Locate the cell with the specified text and output its [x, y] center coordinate. 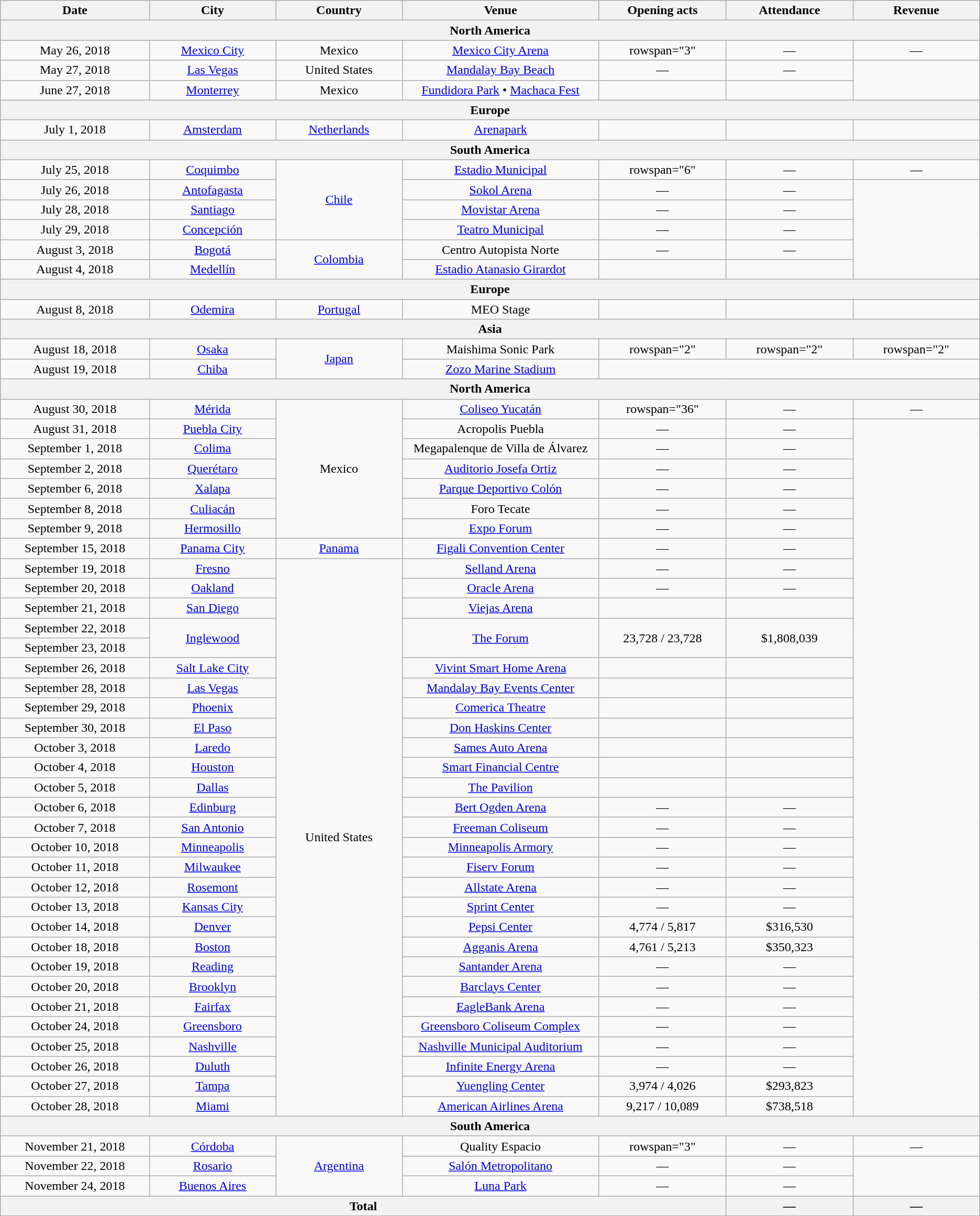
September 20, 2018 [75, 588]
$1,808,039 [789, 638]
Pepsi Center [500, 927]
Boston [213, 947]
Fresno [213, 568]
Nashville Municipal Auditorium [500, 1046]
Sokol Arena [500, 189]
September 15, 2018 [75, 548]
Chile [339, 199]
Fairfax [213, 1007]
Estadio Municipal [500, 170]
August 8, 2018 [75, 309]
July 29, 2018 [75, 229]
Panama [339, 548]
4,774 / 5,817 [663, 927]
September 26, 2018 [75, 668]
August 18, 2018 [75, 349]
Medellín [213, 270]
August 4, 2018 [75, 270]
October 21, 2018 [75, 1007]
October 26, 2018 [75, 1066]
Inglewood [213, 638]
Laredo [213, 748]
July 28, 2018 [75, 209]
Parque Deportivo Colón [500, 488]
October 18, 2018 [75, 947]
9,217 / 10,089 [663, 1106]
Miami [213, 1106]
November 22, 2018 [75, 1166]
October 3, 2018 [75, 748]
Mérida [213, 409]
Chiba [213, 369]
EagleBank Arena [500, 1007]
September 19, 2018 [75, 568]
Córdoba [213, 1146]
El Paso [213, 728]
Freeman Coliseum [500, 827]
Allstate Arena [500, 887]
Colima [213, 449]
Duluth [213, 1066]
Vivint Smart Home Arena [500, 668]
October 24, 2018 [75, 1027]
September 30, 2018 [75, 728]
The Pavilion [500, 787]
rowspan="36" [663, 409]
Antofagasta [213, 189]
Oakland [213, 588]
$350,323 [789, 947]
Concepción [213, 229]
Netherlands [339, 130]
Minneapolis Armory [500, 847]
Fiserv Forum [500, 867]
September 6, 2018 [75, 488]
Hermosillo [213, 528]
City [213, 10]
Opening acts [663, 10]
Rosemont [213, 887]
4,761 / 5,213 [663, 947]
September 28, 2018 [75, 688]
Infinite Energy Arena [500, 1066]
September 22, 2018 [75, 628]
June 27, 2018 [75, 90]
Figali Convention Center [500, 548]
Odemira [213, 309]
Japan [339, 359]
Minneapolis [213, 847]
Houston [213, 767]
October 14, 2018 [75, 927]
San Diego [213, 608]
October 25, 2018 [75, 1046]
Sames Auto Arena [500, 748]
Total [363, 1206]
August 19, 2018 [75, 369]
$316,530 [789, 927]
The Forum [500, 638]
October 27, 2018 [75, 1086]
Selland Arena [500, 568]
Greensboro [213, 1027]
Zozo Marine Stadium [500, 369]
Salt Lake City [213, 668]
September 8, 2018 [75, 508]
November 21, 2018 [75, 1146]
September 21, 2018 [75, 608]
October 19, 2018 [75, 967]
July 1, 2018 [75, 130]
Country [339, 10]
July 25, 2018 [75, 170]
American Airlines Arena [500, 1106]
Salón Metropolitano [500, 1166]
Expo Forum [500, 528]
August 31, 2018 [75, 429]
3,974 / 4,026 [663, 1086]
October 6, 2018 [75, 807]
Bogotá [213, 250]
Viejas Arena [500, 608]
September 29, 2018 [75, 708]
Denver [213, 927]
Phoenix [213, 708]
Coliseo Yucatán [500, 409]
Xalapa [213, 488]
May 26, 2018 [75, 50]
Mandalay Bay Events Center [500, 688]
Quality Espacio [500, 1146]
Puebla City [213, 429]
Acropolis Puebla [500, 429]
Centro Autopista Norte [500, 250]
Reading [213, 967]
Portugal [339, 309]
Asia [490, 329]
October 20, 2018 [75, 987]
Date [75, 10]
October 7, 2018 [75, 827]
Mandalay Bay Beach [500, 70]
May 27, 2018 [75, 70]
Santiago [213, 209]
October 10, 2018 [75, 847]
Sprint Center [500, 907]
Fundidora Park • Machaca Fest [500, 90]
Argentina [339, 1166]
Amsterdam [213, 130]
Buenos Aires [213, 1186]
November 24, 2018 [75, 1186]
Mexico City [213, 50]
Megapalenque de Villa de Álvarez [500, 449]
Arenapark [500, 130]
Movistar Arena [500, 209]
Kansas City [213, 907]
Estadio Atanasio Girardot [500, 270]
Comerica Theatre [500, 708]
Mexico City Arena [500, 50]
Agganis Arena [500, 947]
Edinburg [213, 807]
Milwaukee [213, 867]
September 1, 2018 [75, 449]
Osaka [213, 349]
October 5, 2018 [75, 787]
Nashville [213, 1046]
Foro Tecate [500, 508]
Colombia [339, 260]
Don Haskins Center [500, 728]
Teatro Municipal [500, 229]
Attendance [789, 10]
Santander Arena [500, 967]
Culiacán [213, 508]
September 2, 2018 [75, 468]
Querétaro [213, 468]
Yuengling Center [500, 1086]
October 4, 2018 [75, 767]
$738,518 [789, 1106]
October 28, 2018 [75, 1106]
23,728 / 23,728 [663, 638]
Monterrey [213, 90]
Panama City [213, 548]
Bert Ogden Arena [500, 807]
MEO Stage [500, 309]
Venue [500, 10]
September 9, 2018 [75, 528]
Maishima Sonic Park [500, 349]
$293,823 [789, 1086]
Tampa [213, 1086]
July 26, 2018 [75, 189]
October 11, 2018 [75, 867]
Revenue [916, 10]
Auditorio Josefa Ortiz [500, 468]
San Antonio [213, 827]
October 13, 2018 [75, 907]
September 23, 2018 [75, 648]
Smart Financial Centre [500, 767]
Greensboro Coliseum Complex [500, 1027]
Brooklyn [213, 987]
Coquimbo [213, 170]
Barclays Center [500, 987]
October 12, 2018 [75, 887]
rowspan="6" [663, 170]
August 3, 2018 [75, 250]
August 30, 2018 [75, 409]
Luna Park [500, 1186]
Rosario [213, 1166]
Oracle Arena [500, 588]
Dallas [213, 787]
